For the text-containing cell, return its midpoint in [X, Y] coordinate format. 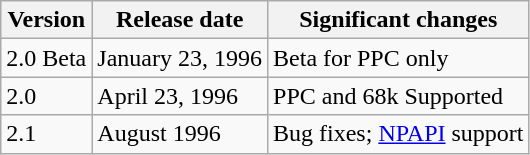
January 23, 1996 [180, 58]
Bug fixes; NPAPI support [399, 134]
2.1 [46, 134]
2.0 [46, 96]
Version [46, 20]
Significant changes [399, 20]
August 1996 [180, 134]
Beta for PPC only [399, 58]
2.0 Beta [46, 58]
Release date [180, 20]
April 23, 1996 [180, 96]
PPC and 68k Supported [399, 96]
